Output the (X, Y) coordinate of the center of the cell containing the given text.  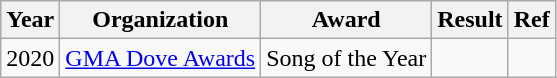
Ref (532, 20)
Award (346, 20)
2020 (30, 58)
Song of the Year (346, 58)
GMA Dove Awards (160, 58)
Organization (160, 20)
Year (30, 20)
Result (470, 20)
